Provide the (X, Y) coordinate of the cell's center where the given text is located.  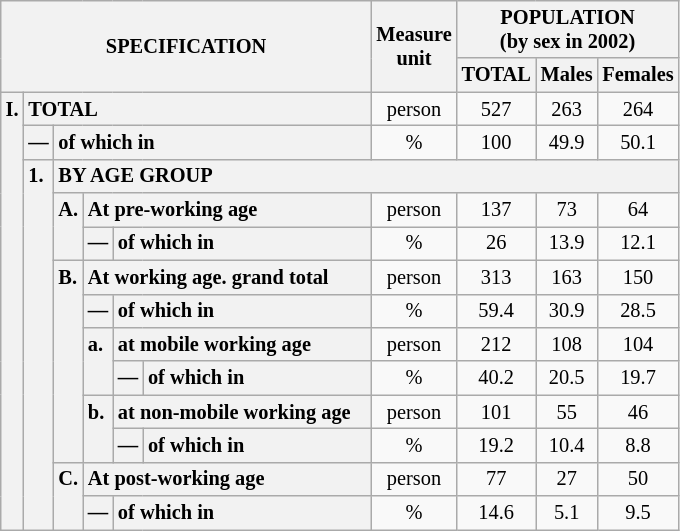
Females (638, 75)
19.7 (638, 378)
Measure unit (414, 46)
49.9 (567, 142)
20.5 (567, 378)
30.9 (567, 311)
313 (496, 277)
527 (496, 109)
SPECIFICATION (186, 46)
at non-mobile working age (242, 412)
64 (638, 210)
At pre-working age (227, 210)
19.2 (496, 445)
A. (68, 226)
B. (68, 361)
101 (496, 412)
263 (567, 109)
104 (638, 344)
13.9 (567, 243)
8.8 (638, 445)
100 (496, 142)
At post-working age (227, 479)
a. (98, 360)
73 (567, 210)
264 (638, 109)
POPULATION (by sex in 2002) (568, 29)
28.5 (638, 311)
212 (496, 344)
I. (12, 311)
137 (496, 210)
59.4 (496, 311)
12.1 (638, 243)
50 (638, 479)
14.6 (496, 513)
b. (98, 428)
9.5 (638, 513)
46 (638, 412)
27 (567, 479)
55 (567, 412)
40.2 (496, 378)
108 (567, 344)
1. (38, 344)
at mobile working age (242, 344)
77 (496, 479)
50.1 (638, 142)
10.4 (567, 445)
Males (567, 75)
BY AGE GROUP (366, 176)
C. (68, 496)
163 (567, 277)
At working age. grand total (227, 277)
150 (638, 277)
26 (496, 243)
5.1 (567, 513)
